Pinpoint the cell where the given text exists, returning its [X, Y] midpoint coordinate. 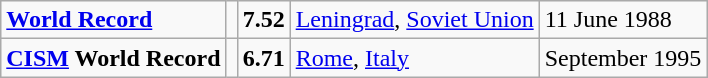
World Record [114, 20]
11 June 1988 [623, 20]
September 1995 [623, 58]
6.71 [264, 58]
7.52 [264, 20]
CISM World Record [114, 58]
Leningrad, Soviet Union [414, 20]
Rome, Italy [414, 58]
